Locate the cell with the specified text and output its (x, y) center coordinate. 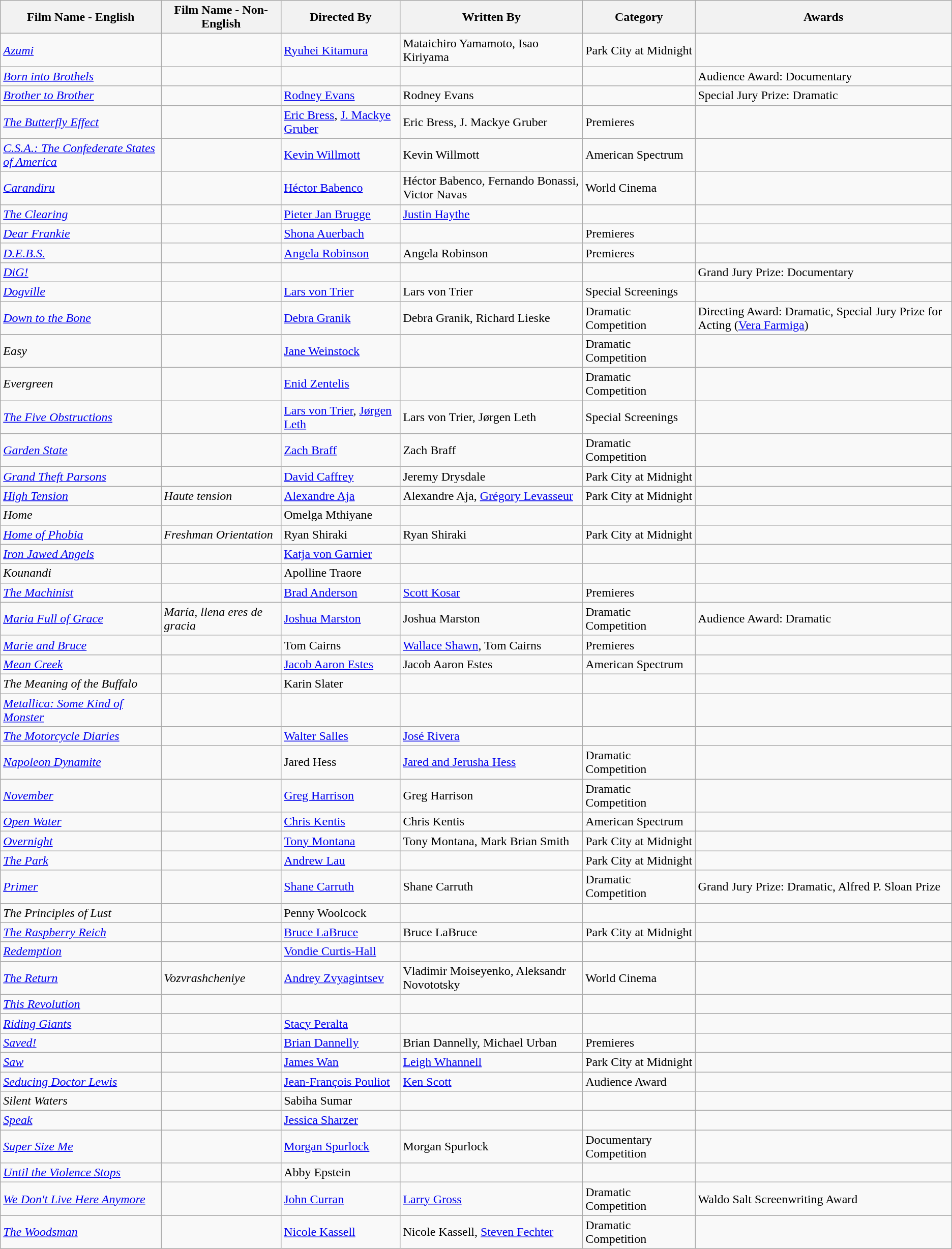
Abby Epstein (341, 1173)
Category (639, 17)
Stacy Peralta (341, 1023)
Evergreen (81, 384)
Mean Creek (81, 664)
Scott Kosar (491, 592)
Audience Award (639, 1082)
High Tension (81, 496)
This Revolution (81, 1004)
Kounandi (81, 573)
Andrey Zvyagintsev (341, 977)
The Principles of Lust (81, 913)
Waldo Salt Screenwriting Award (823, 1199)
Karin Slater (341, 683)
Jessica Sharzer (341, 1120)
Garden State (81, 451)
Ken Scott (491, 1082)
Andrew Lau (341, 860)
Vozvrashcheniye (221, 977)
Primer (81, 887)
Freshman Orientation (221, 534)
Jared Hess (341, 763)
Leigh Whannell (491, 1062)
Pieter Jan Brugge (341, 214)
Katja von Garnier (341, 554)
C.S.A.: The Confederate States of America (81, 155)
Carandiru (81, 188)
Awards (823, 17)
José Rivera (491, 736)
Easy (81, 351)
Debra Granik, Richard Lieske (491, 317)
Debra Granik (341, 317)
Special Jury Prize: Dramatic (823, 96)
Maria Full of Grace (81, 618)
Brian Dannelly, Michael Urban (491, 1043)
Dear Frankie (81, 233)
Napoleon Dynamite (81, 763)
Home of Phobia (81, 534)
Azumi (81, 50)
Haute tension (221, 496)
John Curran (341, 1199)
Vladimir Moiseyenko, Aleksandr Novototsky (491, 977)
Jane Weinstock (341, 351)
Héctor Babenco, Fernando Bonassi, Victor Navas (491, 188)
DiG! (81, 272)
Riding Giants (81, 1023)
Alexandre Aja (341, 496)
Apolline Traore (341, 573)
Home (81, 515)
Grand Jury Prize: Documentary (823, 272)
Directed By (341, 17)
Written By (491, 17)
Directing Award: Dramatic, Special Jury Prize for Acting (Vera Farmiga) (823, 317)
The Five Obstructions (81, 417)
Saw (81, 1062)
Brian Dannelly (341, 1043)
Jared and Jerusha Hess (491, 763)
Vondie Curtis-Hall (341, 951)
The Meaning of the Buffalo (81, 683)
Super Size Me (81, 1146)
Tony Montana (341, 841)
Dogville (81, 291)
Enid Zentelis (341, 384)
Brother to Brother (81, 96)
The Butterfly Effect (81, 122)
The Park (81, 860)
The Woodsman (81, 1232)
Saved! (81, 1043)
The Raspberry Reich (81, 932)
Tom Cairns (341, 645)
Penny Woolcock (341, 913)
The Clearing (81, 214)
David Caffrey (341, 477)
Silent Waters (81, 1101)
Iron Jawed Angels (81, 554)
Speak (81, 1120)
Larry Gross (491, 1199)
Audience Award: Documentary (823, 76)
The Motorcycle Diaries (81, 736)
Documentary Competition (639, 1146)
Nicole Kassell (341, 1232)
Film Name - Non-English (221, 17)
Tony Montana, Mark Brian Smith (491, 841)
Jeremy Drysdale (491, 477)
Open Water (81, 822)
Redemption (81, 951)
Brad Anderson (341, 592)
Walter Salles (341, 736)
María, llena eres de gracia (221, 618)
Film Name - English (81, 17)
Héctor Babenco (341, 188)
Marie and Bruce (81, 645)
Grand Jury Prize: Dramatic, Alfred P. Sloan Prize (823, 887)
Mataichiro Yamamoto, Isao Kiriyama (491, 50)
Down to the Bone (81, 317)
Justin Haythe (491, 214)
Metallica: Some Kind of Monster (81, 710)
Grand Theft Parsons (81, 477)
Born into Brothels (81, 76)
We Don't Live Here Anymore (81, 1199)
November (81, 795)
Overnight (81, 841)
Wallace Shawn, Tom Cairns (491, 645)
Audience Award: Dramatic (823, 618)
Ryuhei Kitamura (341, 50)
D.E.B.S. (81, 253)
Alexandre Aja, Grégory Levasseur (491, 496)
Nicole Kassell, Steven Fechter (491, 1232)
James Wan (341, 1062)
Omelga Mthiyane (341, 515)
Until the Violence Stops (81, 1173)
Seducing Doctor Lewis (81, 1082)
Shona Auerbach (341, 233)
The Machinist (81, 592)
Sabiha Sumar (341, 1101)
The Return (81, 977)
Jean-François Pouliot (341, 1082)
